Determine the [X, Y] coordinate at the center of the cell enclosing the given text.  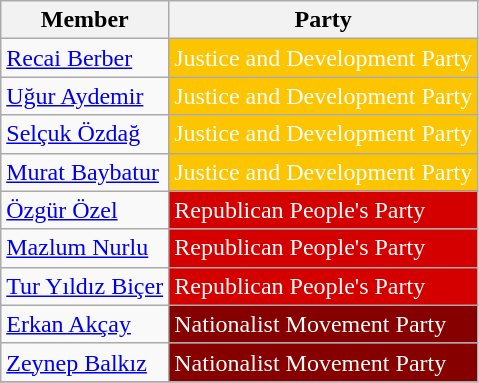
Özgür Özel [85, 210]
Recai Berber [85, 58]
Member [85, 20]
Uğur Aydemir [85, 96]
Zeynep Balkız [85, 362]
Erkan Akçay [85, 324]
Tur Yıldız Biçer [85, 286]
Selçuk Özdağ [85, 134]
Mazlum Nurlu [85, 248]
Murat Baybatur [85, 172]
Party [324, 20]
